Determine the [X, Y] coordinate at the center of the cell enclosing the given text.  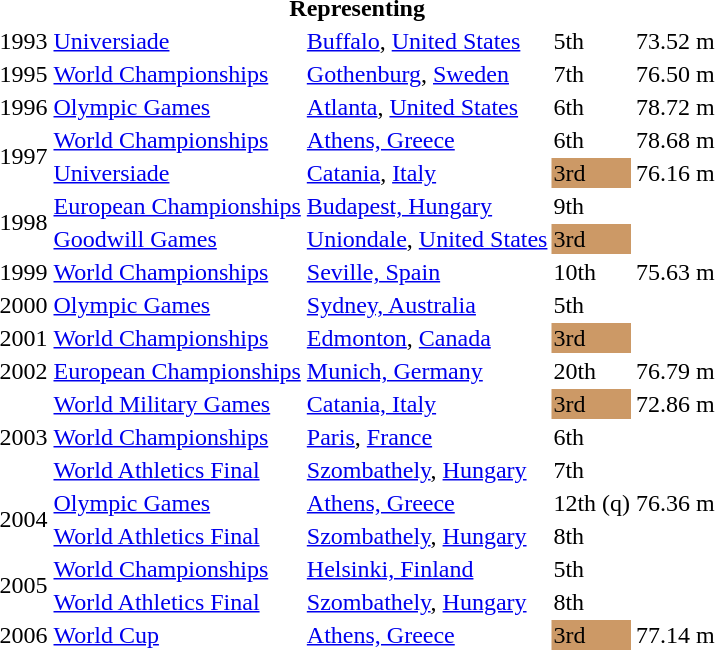
World Cup [177, 635]
Munich, Germany [427, 371]
Paris, France [427, 437]
Budapest, Hungary [427, 206]
Sydney, Australia [427, 305]
Atlanta, United States [427, 107]
9th [592, 206]
Uniondale, United States [427, 239]
20th [592, 371]
Edmonton, Canada [427, 338]
World Military Games [177, 404]
Seville, Spain [427, 272]
Buffalo, United States [427, 41]
Goodwill Games [177, 239]
10th [592, 272]
12th (q) [592, 503]
Gothenburg, Sweden [427, 74]
Helsinki, Finland [427, 569]
